Return [X, Y] of the center of cell containing provided text 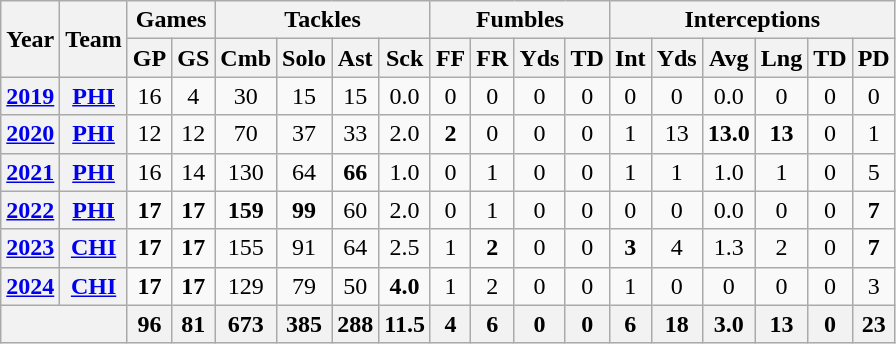
81 [194, 324]
Interceptions [752, 20]
Solo [304, 58]
50 [356, 286]
129 [246, 286]
23 [874, 324]
Year [30, 39]
2022 [30, 210]
11.5 [405, 324]
288 [356, 324]
GS [194, 58]
FR [492, 58]
33 [356, 134]
2024 [30, 286]
79 [304, 286]
18 [676, 324]
FF [450, 58]
96 [149, 324]
14 [194, 172]
Avg [728, 58]
Ast [356, 58]
2021 [30, 172]
Int [630, 58]
4.0 [405, 286]
2020 [30, 134]
130 [246, 172]
37 [304, 134]
70 [246, 134]
385 [304, 324]
66 [356, 172]
Fumbles [520, 20]
Lng [781, 58]
Tackles [323, 20]
30 [246, 96]
PD [874, 58]
Team [94, 39]
673 [246, 324]
Sck [405, 58]
Cmb [246, 58]
GP [149, 58]
2.5 [405, 248]
13.0 [728, 134]
159 [246, 210]
5 [874, 172]
91 [304, 248]
60 [356, 210]
2019 [30, 96]
99 [304, 210]
1.3 [728, 248]
155 [246, 248]
3.0 [728, 324]
Games [170, 20]
2023 [30, 248]
